Find where the given text appears and provide that cell's center as (x, y) coordinate. 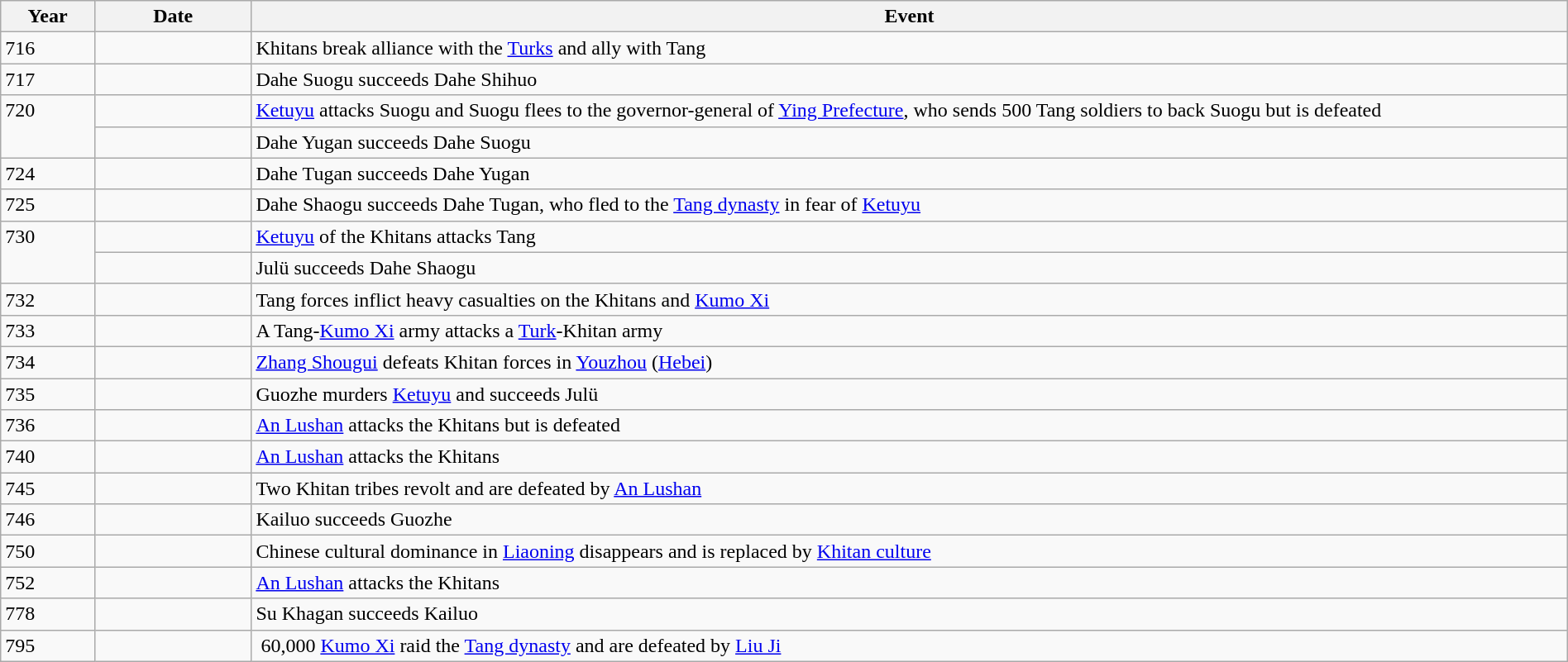
732 (48, 299)
720 (48, 126)
Date (172, 17)
Ketuyu attacks Suogu and Suogu flees to the governor-general of Ying Prefecture, who sends 500 Tang soldiers to back Suogu but is defeated (910, 111)
725 (48, 205)
Kailuo succeeds Guozhe (910, 520)
Chinese cultural dominance in Liaoning disappears and is replaced by Khitan culture (910, 551)
Su Khagan succeeds Kailuo (910, 614)
Dahe Shaogu succeeds Dahe Tugan, who fled to the Tang dynasty in fear of Ketuyu (910, 205)
An Lushan attacks the Khitans but is defeated (910, 426)
Event (910, 17)
Ketuyu of the Khitans attacks Tang (910, 236)
745 (48, 488)
734 (48, 362)
730 (48, 252)
736 (48, 426)
735 (48, 394)
Two Khitan tribes revolt and are defeated by An Lushan (910, 488)
778 (48, 614)
795 (48, 645)
Dahe Tugan succeeds Dahe Yugan (910, 174)
A Tang-Kumo Xi army attacks a Turk-Khitan army (910, 331)
Khitans break alliance with the Turks and ally with Tang (910, 48)
Zhang Shougui defeats Khitan forces in Youzhou (Hebei) (910, 362)
746 (48, 520)
Tang forces inflict heavy casualties on the Khitans and Kumo Xi (910, 299)
740 (48, 457)
Julü succeeds Dahe Shaogu (910, 268)
60,000 Kumo Xi raid the Tang dynasty and are defeated by Liu Ji (910, 645)
717 (48, 79)
750 (48, 551)
733 (48, 331)
752 (48, 583)
724 (48, 174)
Dahe Suogu succeeds Dahe Shihuo (910, 79)
716 (48, 48)
Year (48, 17)
Guozhe murders Ketuyu and succeeds Julü (910, 394)
Dahe Yugan succeeds Dahe Suogu (910, 142)
